Capture the cell that displays the provided text and extract its (X, Y) central coordinate. 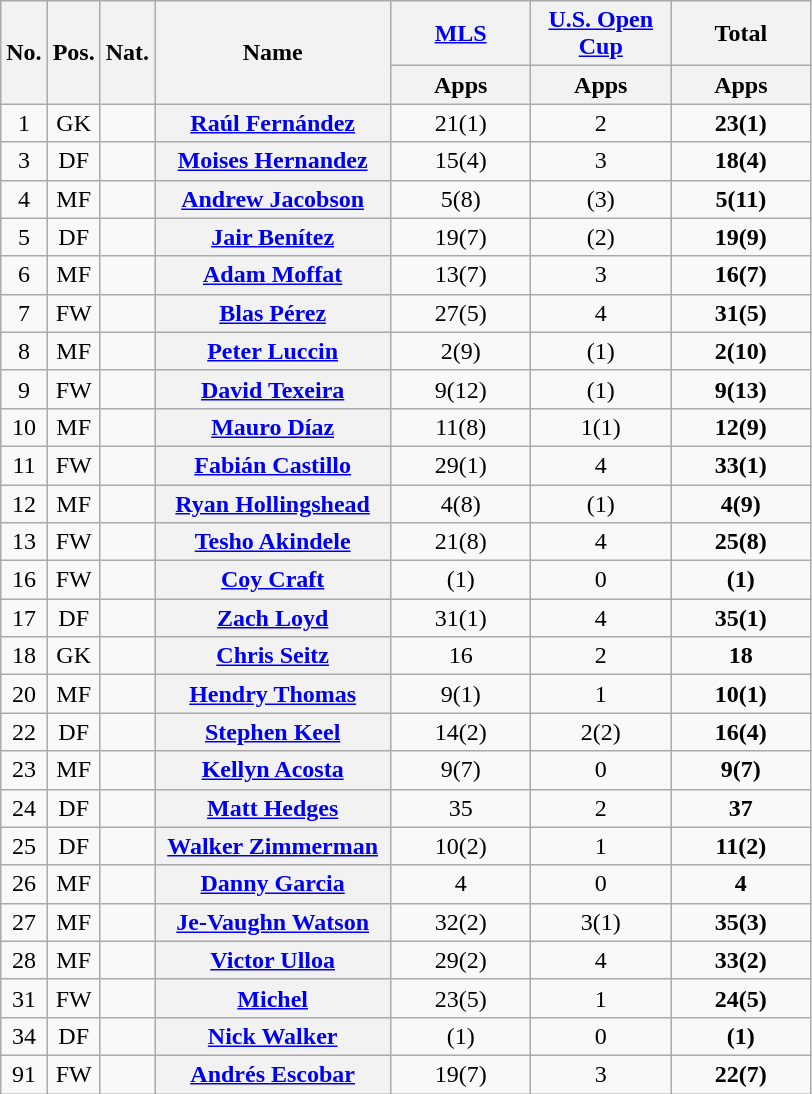
11(2) (741, 846)
13 (24, 542)
14(2) (461, 732)
Andrés Escobar (273, 1074)
32(2) (461, 922)
Je-Vaughn Watson (273, 922)
Raúl Fernández (273, 123)
16(4) (741, 732)
6 (24, 275)
Victor Ulloa (273, 960)
11 (24, 465)
22 (24, 732)
9 (24, 389)
Fabián Castillo (273, 465)
23(1) (741, 123)
23(5) (461, 998)
35(1) (741, 618)
2(10) (741, 351)
David Texeira (273, 389)
29(1) (461, 465)
2(9) (461, 351)
10(1) (741, 694)
Kellyn Acosta (273, 770)
10(2) (461, 846)
16(7) (741, 275)
4(8) (461, 503)
1(1) (601, 427)
5(8) (461, 199)
13(7) (461, 275)
22(7) (741, 1074)
31(1) (461, 618)
9(13) (741, 389)
Coy Craft (273, 580)
Total (741, 34)
25(8) (741, 542)
9(1) (461, 694)
33(2) (741, 960)
Blas Pérez (273, 313)
Pos. (74, 52)
23 (24, 770)
91 (24, 1074)
Andrew Jacobson (273, 199)
31 (24, 998)
Zach Loyd (273, 618)
9(12) (461, 389)
4(9) (741, 503)
35 (461, 808)
33(1) (741, 465)
25 (24, 846)
26 (24, 884)
27(5) (461, 313)
12 (24, 503)
5(11) (741, 199)
Walker Zimmerman (273, 846)
Stephen Keel (273, 732)
(3) (601, 199)
2(2) (601, 732)
Mauro Díaz (273, 427)
Tesho Akindele (273, 542)
Nick Walker (273, 1036)
Nat. (127, 52)
Moises Hernandez (273, 161)
31(5) (741, 313)
5 (24, 237)
Name (273, 52)
Ryan Hollingshead (273, 503)
Danny Garcia (273, 884)
17 (24, 618)
19(9) (741, 237)
Michel (273, 998)
28 (24, 960)
20 (24, 694)
37 (741, 808)
Chris Seitz (273, 656)
24 (24, 808)
Peter Luccin (273, 351)
Adam Moffat (273, 275)
35(3) (741, 922)
11(8) (461, 427)
12(9) (741, 427)
7 (24, 313)
No. (24, 52)
24(5) (741, 998)
Jair Benítez (273, 237)
U.S. Open Cup (601, 34)
3(1) (601, 922)
(2) (601, 237)
15(4) (461, 161)
21(8) (461, 542)
21(1) (461, 123)
Hendry Thomas (273, 694)
Matt Hedges (273, 808)
34 (24, 1036)
18(4) (741, 161)
29(2) (461, 960)
8 (24, 351)
27 (24, 922)
MLS (461, 34)
10 (24, 427)
